From the cell containing the given text, extract its center point as [x, y] coordinate. 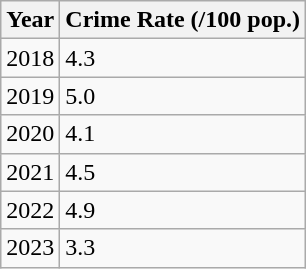
2022 [30, 210]
4.1 [183, 134]
4.9 [183, 210]
2020 [30, 134]
4.3 [183, 58]
5.0 [183, 96]
2021 [30, 172]
4.5 [183, 172]
2018 [30, 58]
Year [30, 20]
Crime Rate (/100 pop.) [183, 20]
2019 [30, 96]
2023 [30, 248]
3.3 [183, 248]
